Locate the cell with the specified text and output its (x, y) center coordinate. 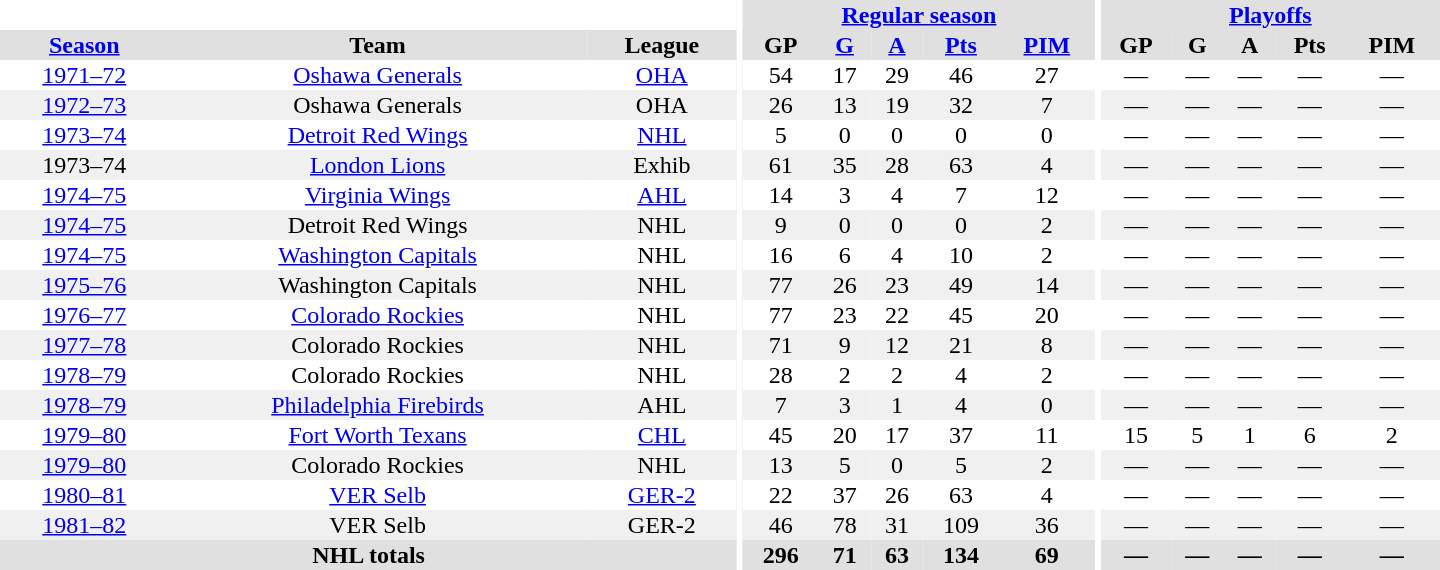
27 (1047, 75)
10 (961, 255)
16 (781, 255)
49 (961, 285)
1981–82 (84, 525)
Team (378, 45)
36 (1047, 525)
Regular season (919, 15)
29 (897, 75)
15 (1136, 435)
296 (781, 555)
Virginia Wings (378, 195)
League (662, 45)
11 (1047, 435)
61 (781, 165)
134 (961, 555)
78 (845, 525)
Playoffs (1270, 15)
1972–73 (84, 105)
35 (845, 165)
19 (897, 105)
Season (84, 45)
54 (781, 75)
31 (897, 525)
32 (961, 105)
1977–78 (84, 345)
1975–76 (84, 285)
1971–72 (84, 75)
109 (961, 525)
NHL totals (368, 555)
Philadelphia Firebirds (378, 405)
1980–81 (84, 495)
Fort Worth Texans (378, 435)
CHL (662, 435)
1976–77 (84, 315)
London Lions (378, 165)
8 (1047, 345)
69 (1047, 555)
Exhib (662, 165)
21 (961, 345)
